Capture the cell that displays the provided text and extract its [X, Y] central coordinate. 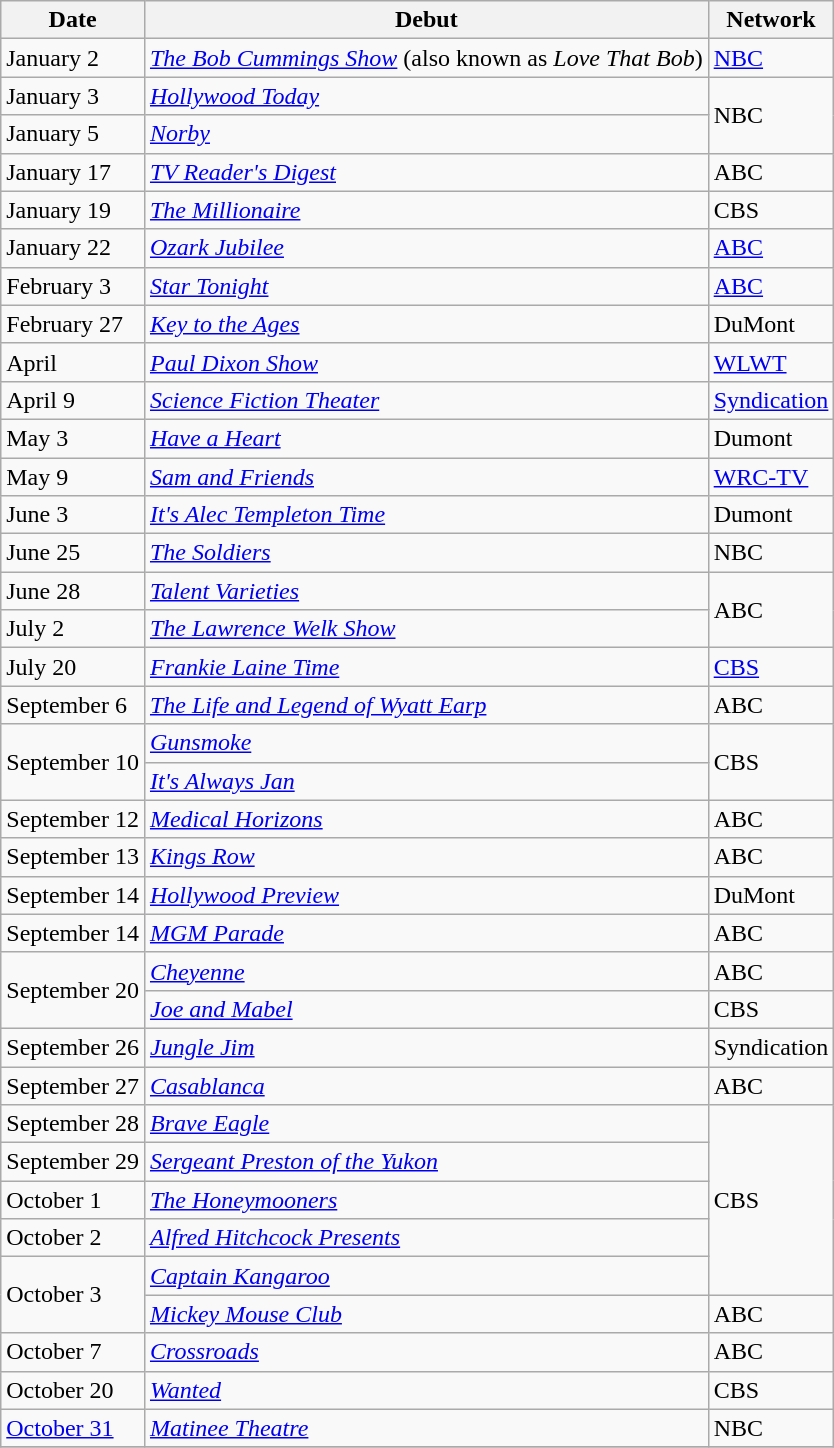
June 3 [73, 515]
February 3 [73, 286]
September 29 [73, 1162]
September 27 [73, 1085]
September 6 [73, 705]
Crossroads [426, 1352]
Star Tonight [426, 286]
April [73, 362]
MGM Parade [426, 933]
Brave Eagle [426, 1124]
April 9 [73, 400]
TV Reader's Digest [426, 172]
Frankie Laine Time [426, 667]
Ozark Jubilee [426, 248]
September 20 [73, 990]
The Life and Legend of Wyatt Earp [426, 705]
Talent Varieties [426, 591]
It's Alec Templeton Time [426, 515]
The Millionaire [426, 210]
June 25 [73, 553]
June 28 [73, 591]
Gunsmoke [426, 743]
July 2 [73, 629]
January 17 [73, 172]
May 9 [73, 477]
January 2 [73, 58]
January 19 [73, 210]
Sergeant Preston of the Yukon [426, 1162]
January 22 [73, 248]
September 28 [73, 1124]
January 5 [73, 134]
The Honeymooners [426, 1200]
Science Fiction Theater [426, 400]
Wanted [426, 1390]
The Bob Cummings Show (also known as Love That Bob) [426, 58]
Casablanca [426, 1085]
Mickey Mouse Club [426, 1314]
July 20 [73, 667]
Norby [426, 134]
October 3 [73, 1295]
Sam and Friends [426, 477]
It's Always Jan [426, 781]
Hollywood Preview [426, 895]
January 3 [73, 96]
WRC-TV [771, 477]
Have a Heart [426, 438]
Captain Kangaroo [426, 1276]
Hollywood Today [426, 96]
Date [73, 20]
The Soldiers [426, 553]
October 20 [73, 1390]
WLWT [771, 362]
Matinee Theatre [426, 1428]
October 31 [73, 1428]
October 2 [73, 1238]
Key to the Ages [426, 324]
Medical Horizons [426, 819]
Joe and Mabel [426, 1009]
May 3 [73, 438]
Jungle Jim [426, 1047]
Alfred Hitchcock Presents [426, 1238]
The Lawrence Welk Show [426, 629]
Network [771, 20]
September 13 [73, 857]
September 12 [73, 819]
Cheyenne [426, 971]
Paul Dixon Show [426, 362]
October 1 [73, 1200]
September 26 [73, 1047]
October 7 [73, 1352]
September 10 [73, 762]
February 27 [73, 324]
Kings Row [426, 857]
Debut [426, 20]
